Scan for the cell matching the given text and deliver its [X, Y] coordinate at center. 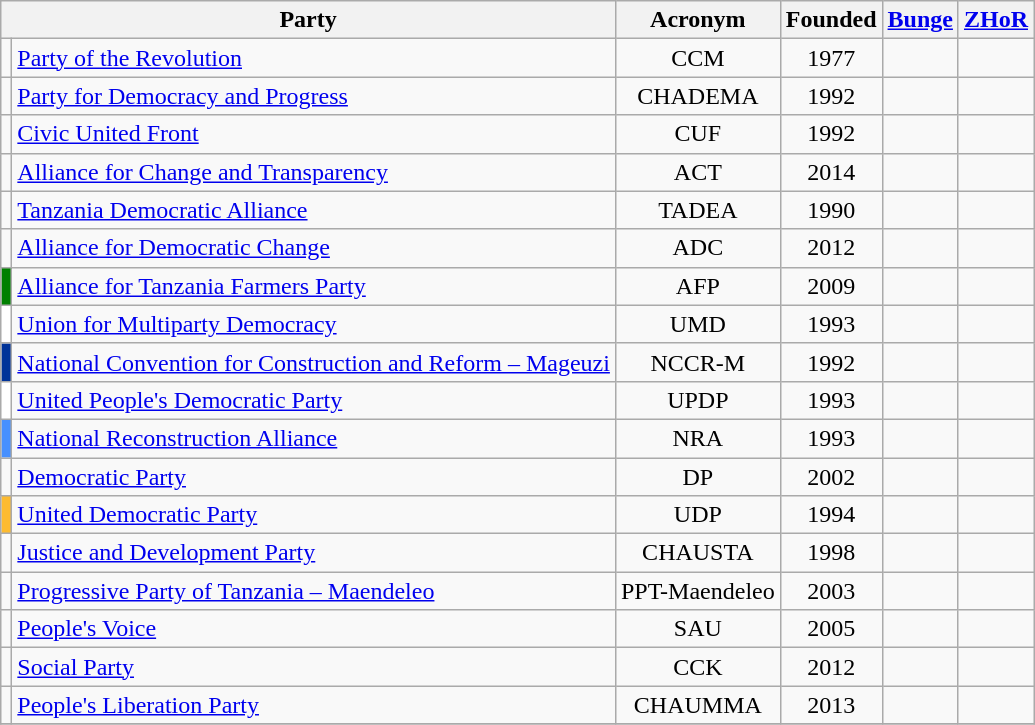
CHADEMA [698, 96]
NRA [698, 438]
Justice and Development Party [314, 553]
DP [698, 477]
Progressive Party of Tanzania – Maendeleo [314, 591]
People's Liberation Party [314, 705]
Party [308, 20]
Civic United Front [314, 134]
2003 [831, 591]
2014 [831, 172]
UMD [698, 324]
Union for Multiparty Democracy [314, 324]
Bunge [920, 20]
CUF [698, 134]
SAU [698, 629]
TADEA [698, 210]
ACT [698, 172]
1998 [831, 553]
Tanzania Democratic Alliance [314, 210]
1994 [831, 515]
NCCR-M [698, 362]
CCK [698, 667]
ZHoR [996, 20]
Alliance for Change and Transparency [314, 172]
2013 [831, 705]
Founded [831, 20]
Democratic Party [314, 477]
1977 [831, 58]
UDP [698, 515]
2005 [831, 629]
Party of the Revolution [314, 58]
Party for Democracy and Progress [314, 96]
CCM [698, 58]
ADC [698, 248]
National Reconstruction Alliance [314, 438]
Alliance for Tanzania Farmers Party [314, 286]
UPDP [698, 400]
1990 [831, 210]
Social Party [314, 667]
CHAUSTA [698, 553]
United Democratic Party [314, 515]
Acronym [698, 20]
PPT-Maendeleo [698, 591]
AFP [698, 286]
United People's Democratic Party [314, 400]
CHAUMMA [698, 705]
2009 [831, 286]
National Convention for Construction and Reform – Mageuzi [314, 362]
Alliance for Democratic Change [314, 248]
People's Voice [314, 629]
2002 [831, 477]
